Locate the cell with the specified text and output its [x, y] center coordinate. 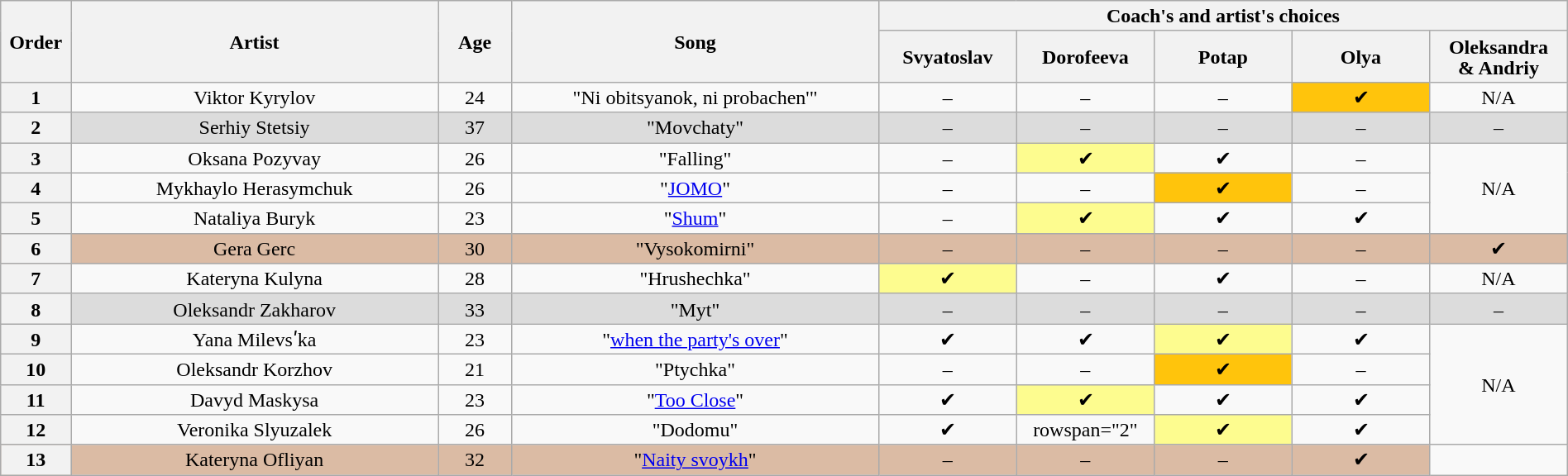
2 [36, 127]
11 [36, 400]
32 [475, 459]
Dorofeeva [1085, 56]
Artist [255, 41]
"Naity svoykh" [695, 459]
4 [36, 188]
24 [475, 98]
Coach's and artist's choices [1224, 17]
Oleksandr Korzhov [255, 369]
Viktor Kyrylov [255, 98]
30 [475, 248]
7 [36, 279]
"Vysokomirni" [695, 248]
8 [36, 309]
13 [36, 459]
Olya [1361, 56]
1 [36, 98]
3 [36, 157]
Yana Milevsʹka [255, 339]
Gera Gerc [255, 248]
Oleksandra& Andriy [1499, 56]
Mykhaylo Herasymchuk [255, 188]
Song [695, 41]
"JOMO" [695, 188]
"Myt" [695, 309]
12 [36, 430]
Nataliya Buryk [255, 218]
"Falling" [695, 157]
6 [36, 248]
"Too Close" [695, 400]
5 [36, 218]
"Dodomu" [695, 430]
21 [475, 369]
"Ptychka" [695, 369]
Davyd Maskysa [255, 400]
"Hrushechka" [695, 279]
Serhiy Stetsiy [255, 127]
Oksana Pozyvay [255, 157]
Kateryna Ofliyan [255, 459]
10 [36, 369]
"Movchaty" [695, 127]
Order [36, 41]
Age [475, 41]
"Shum" [695, 218]
Kateryna Kulyna [255, 279]
Veronika Slyuzalek [255, 430]
37 [475, 127]
Svyatoslav [948, 56]
"Ni obitsyanok, ni probachen'" [695, 98]
9 [36, 339]
28 [475, 279]
33 [475, 309]
"when the party's over" [695, 339]
Potap [1224, 56]
Oleksandr Zakharov [255, 309]
rowspan="2" [1085, 430]
